Return (x, y) of the center of cell containing provided text 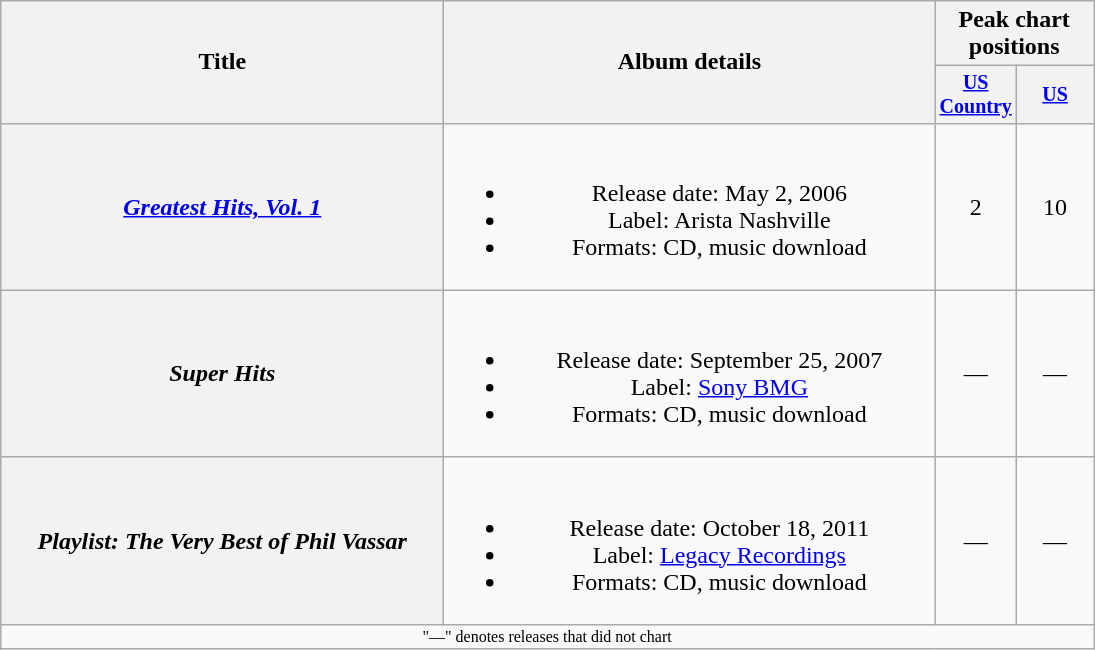
2 (976, 206)
Release date: May 2, 2006Label: Arista NashvilleFormats: CD, music download (690, 206)
US Country (976, 94)
Playlist: The Very Best of Phil Vassar (222, 540)
Release date: October 18, 2011Label: Legacy RecordingsFormats: CD, music download (690, 540)
Peak chartpositions (1014, 34)
Title (222, 62)
10 (1056, 206)
Release date: September 25, 2007Label: Sony BMGFormats: CD, music download (690, 374)
Album details (690, 62)
Greatest Hits, Vol. 1 (222, 206)
US (1056, 94)
Super Hits (222, 374)
"—" denotes releases that did not chart (548, 636)
